Capture the cell that displays the provided text and extract its (x, y) central coordinate. 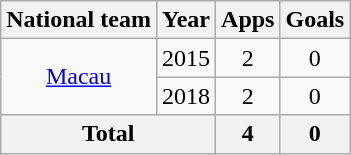
Total (108, 134)
Year (186, 20)
4 (248, 134)
Macau (79, 77)
Apps (248, 20)
Goals (315, 20)
2018 (186, 96)
National team (79, 20)
2015 (186, 58)
